Search for the cell housing the specified text and yield its (x, y) center coordinate. 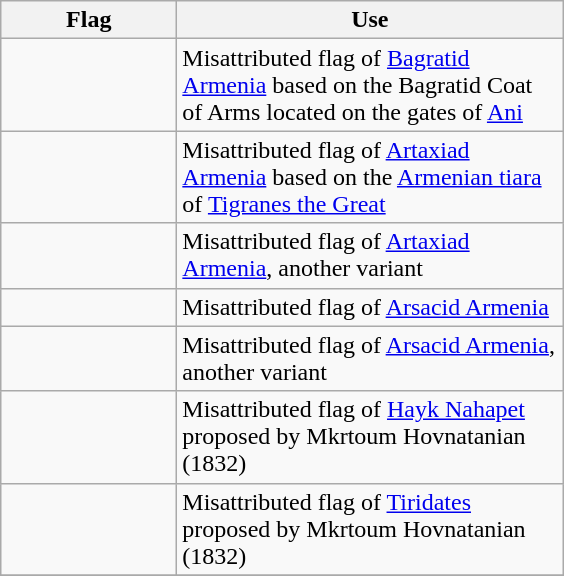
Misattributed flag of Arsacid Armenia (370, 307)
Use (370, 20)
Misattributed flag of Arsacid Armenia, another variant (370, 358)
Misattributed flag of Hayk Nahapet proposed by Mkrtoum Hovnatanian (1832) (370, 437)
Misattributed flag of Artaxiad Armenia, another variant (370, 256)
Misattributed flag of Bagratid Armenia based on the Bagratid Coat of Arms located on the gates of Ani (370, 85)
Flag (89, 20)
Misattributed flag of Tiridates proposed by Mkrtoum Hovnatanian (1832) (370, 529)
Misattributed flag of Artaxiad Armenia based on the Armenian tiara of Tigranes the Great (370, 177)
